Find where the given text appears and provide that cell's center as (X, Y) coordinate. 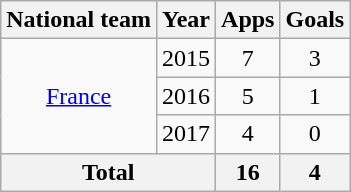
3 (315, 58)
16 (248, 172)
Year (186, 20)
Apps (248, 20)
2016 (186, 96)
2015 (186, 58)
1 (315, 96)
Total (108, 172)
0 (315, 134)
7 (248, 58)
2017 (186, 134)
France (79, 96)
National team (79, 20)
Goals (315, 20)
5 (248, 96)
